Detect which cell encompasses the target text, then output its [X, Y] center coordinate. 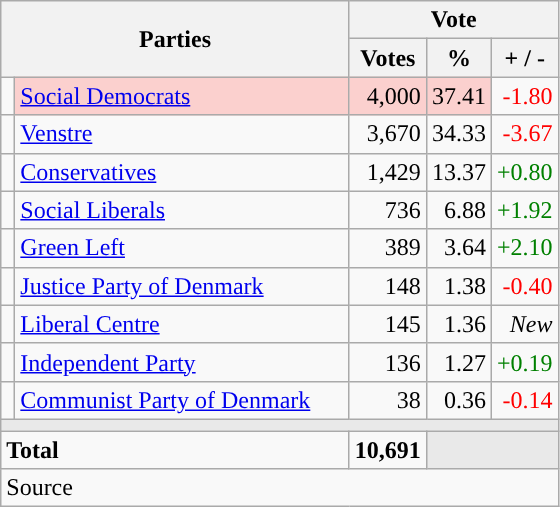
Liberal Centre [182, 324]
Source [280, 488]
Independent Party [182, 362]
+0.80 [524, 172]
Vote [454, 20]
13.37 [458, 172]
Conservatives [182, 172]
+ / - [524, 58]
37.41 [458, 96]
Social Liberals [182, 210]
10,691 [388, 449]
Green Left [182, 248]
3,670 [388, 134]
145 [388, 324]
136 [388, 362]
0.36 [458, 400]
38 [388, 400]
34.33 [458, 134]
-0.40 [524, 286]
1.27 [458, 362]
1.38 [458, 286]
+1.92 [524, 210]
+0.19 [524, 362]
3.64 [458, 248]
% [458, 58]
389 [388, 248]
Total [176, 449]
-3.67 [524, 134]
-0.14 [524, 400]
-1.80 [524, 96]
Social Democrats [182, 96]
+2.10 [524, 248]
1,429 [388, 172]
1.36 [458, 324]
Venstre [182, 134]
4,000 [388, 96]
Justice Party of Denmark [182, 286]
Communist Party of Denmark [182, 400]
6.88 [458, 210]
148 [388, 286]
736 [388, 210]
New [524, 324]
Votes [388, 58]
Parties [176, 39]
